Search for the cell housing the specified text and yield its [X, Y] center coordinate. 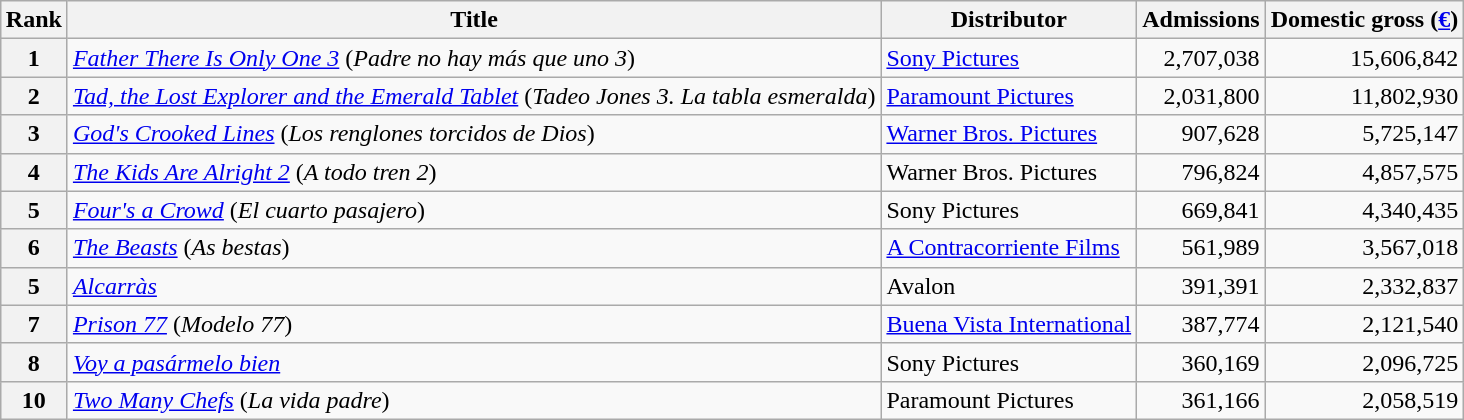
Title [474, 20]
Prison 77 (Modelo 77) [474, 324]
4,340,435 [1364, 210]
Buena Vista International [1009, 324]
Father There Is Only One 3 (Padre no hay más que uno 3) [474, 58]
Avalon [1009, 286]
2,707,038 [1201, 58]
The Beasts (As bestas) [474, 248]
4 [34, 172]
561,989 [1201, 248]
360,169 [1201, 362]
Alcarràs [474, 286]
8 [34, 362]
Voy a pasármelo bien [474, 362]
10 [34, 400]
Admissions [1201, 20]
3 [34, 134]
387,774 [1201, 324]
2 [34, 96]
7 [34, 324]
2,096,725 [1364, 362]
6 [34, 248]
The Kids Are Alright 2 (A todo tren 2) [474, 172]
4,857,575 [1364, 172]
Domestic gross (€) [1364, 20]
15,606,842 [1364, 58]
Rank [34, 20]
A Contracorriente Films [1009, 248]
2,121,540 [1364, 324]
391,391 [1201, 286]
Distributor [1009, 20]
669,841 [1201, 210]
Four's a Crowd (El cuarto pasajero) [474, 210]
3,567,018 [1364, 248]
796,824 [1201, 172]
Tad, the Lost Explorer and the Emerald Tablet (Tadeo Jones 3. La tabla esmeralda) [474, 96]
5,725,147 [1364, 134]
2,031,800 [1201, 96]
1 [34, 58]
361,166 [1201, 400]
2,332,837 [1364, 286]
907,628 [1201, 134]
God's Crooked Lines (Los renglones torcidos de Dios) [474, 134]
2,058,519 [1364, 400]
11,802,930 [1364, 96]
Two Many Chefs (La vida padre) [474, 400]
